Capture the cell that displays the provided text and extract its (x, y) central coordinate. 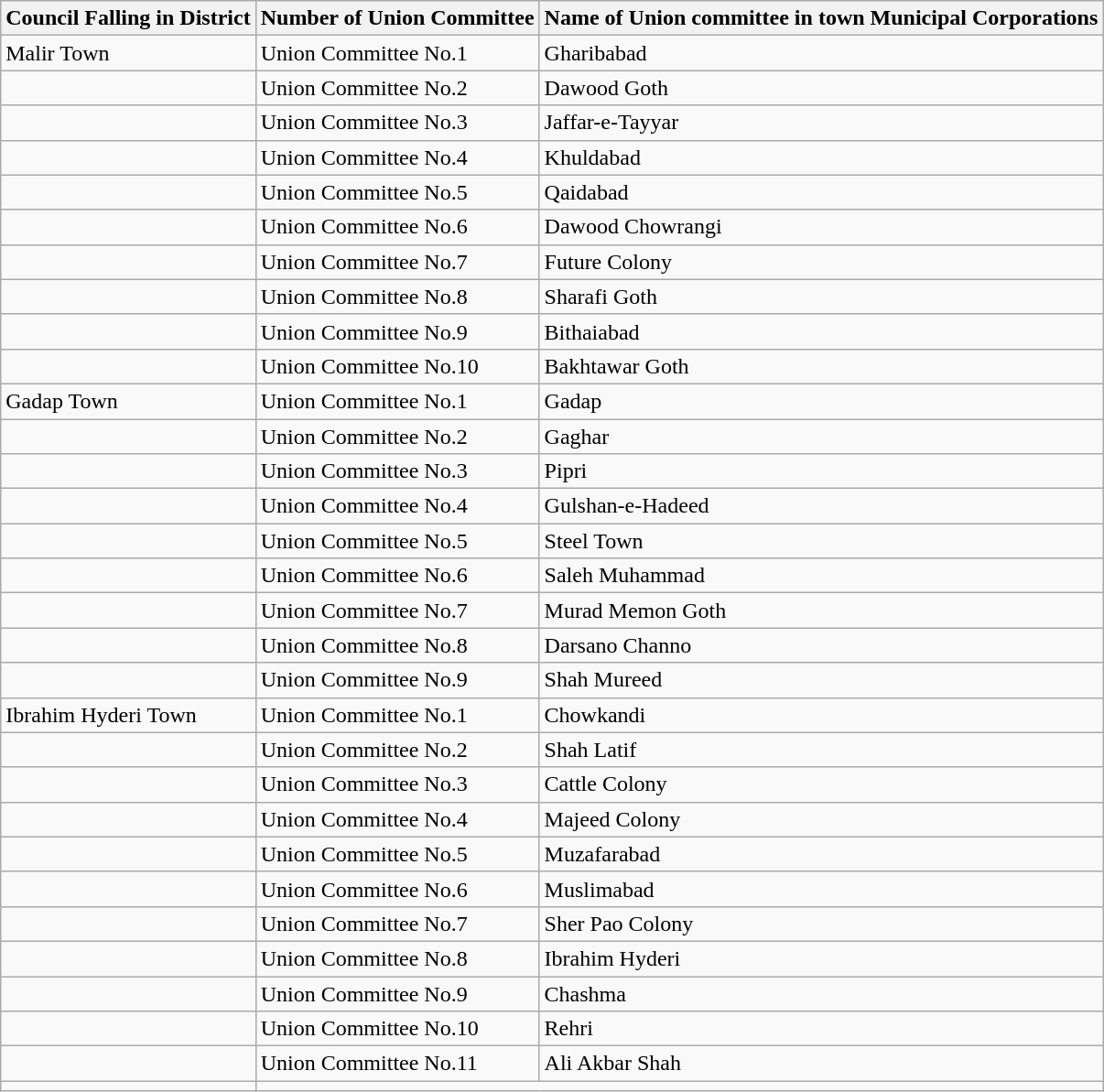
Gadap Town (128, 401)
Ali Akbar Shah (821, 1064)
Majeed Colony (821, 819)
Chowkandi (821, 715)
Name of Union committee in town Municipal Corporations (821, 18)
Malir Town (128, 53)
Gharibabad (821, 53)
Bithaiabad (821, 331)
Future Colony (821, 262)
Shah Latif (821, 750)
Darsano Channo (821, 645)
Cattle Colony (821, 784)
Dawood Chowrangi (821, 227)
Rehri (821, 1029)
Saleh Muhammad (821, 576)
Sher Pao Colony (821, 924)
Union Committee No.11 (397, 1064)
Pipri (821, 471)
Gaghar (821, 437)
Gadap (821, 401)
Khuldabad (821, 157)
Dawood Goth (821, 88)
Qaidabad (821, 192)
Number of Union Committee (397, 18)
Murad Memon Goth (821, 611)
Ibrahim Hyderi (821, 958)
Ibrahim Hyderi Town (128, 715)
Muslimabad (821, 889)
Bakhtawar Goth (821, 366)
Council Falling in District (128, 18)
Shah Mureed (821, 680)
Gulshan-e-Hadeed (821, 506)
Muzafarabad (821, 854)
Chashma (821, 993)
Jaffar-e-Tayyar (821, 123)
Sharafi Goth (821, 297)
Steel Town (821, 541)
